Provide the (x, y) coordinate of the cell's center where the given text is located.  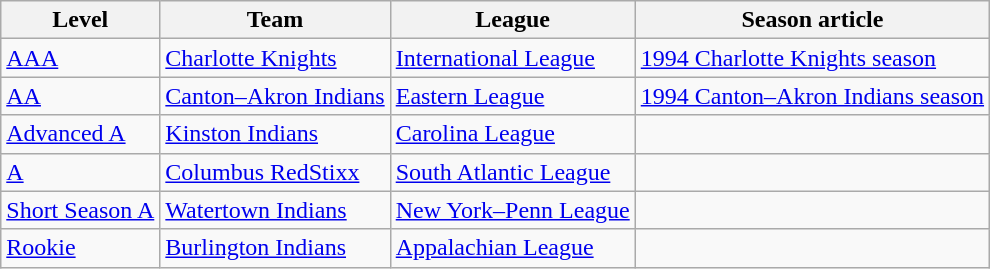
Team (275, 20)
Canton–Akron Indians (275, 96)
A (80, 172)
Eastern League (512, 96)
Watertown Indians (275, 210)
Rookie (80, 248)
1994 Charlotte Knights season (812, 58)
Burlington Indians (275, 248)
AA (80, 96)
Carolina League (512, 134)
Columbus RedStixx (275, 172)
Appalachian League (512, 248)
Advanced A (80, 134)
1994 Canton–Akron Indians season (812, 96)
Season article (812, 20)
Kinston Indians (275, 134)
Charlotte Knights (275, 58)
South Atlantic League (512, 172)
AAA (80, 58)
League (512, 20)
New York–Penn League (512, 210)
Level (80, 20)
Short Season A (80, 210)
International League (512, 58)
